Scan for the cell matching the given text and deliver its (X, Y) coordinate at center. 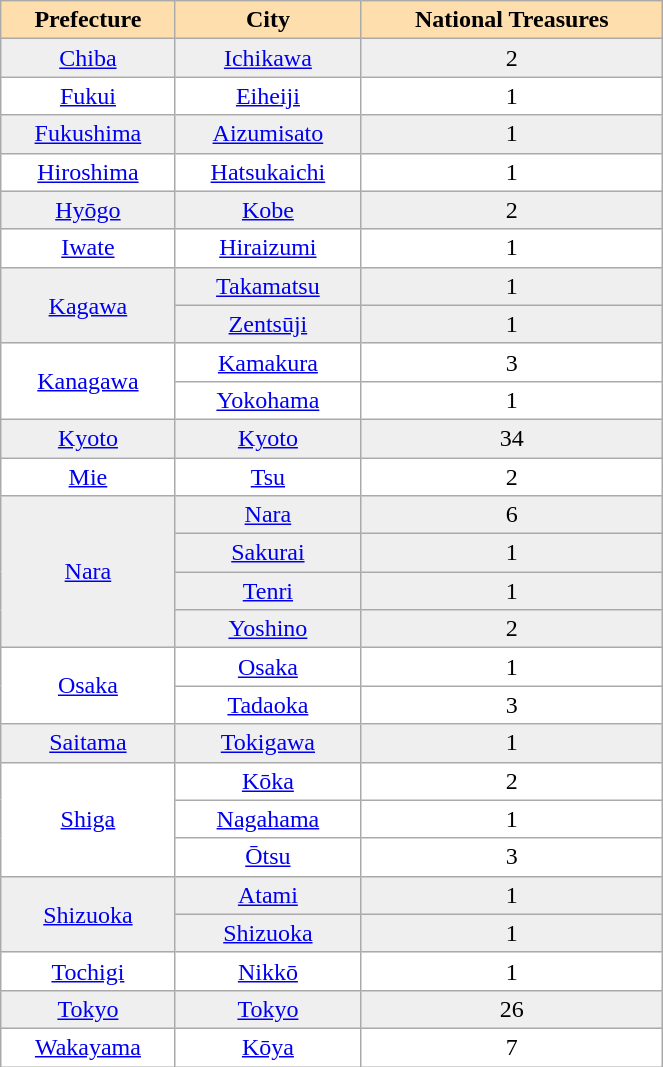
Wakayama (88, 1047)
Fukushima (88, 134)
Tochigi (88, 971)
Saitama (88, 743)
Mie (88, 477)
Chiba (88, 58)
Tenri (268, 591)
Hiroshima (88, 172)
Kobe (268, 210)
Ōtsu (268, 857)
Kagawa (88, 305)
Hyōgo (88, 210)
Fukui (88, 96)
Kamakura (268, 362)
Aizumisato (268, 134)
Iwate (88, 248)
Kōya (268, 1047)
Hiraizumi (268, 248)
26 (512, 1009)
Nagahama (268, 819)
City (268, 20)
Nikkō (268, 971)
34 (512, 438)
Tadaoka (268, 705)
Tsu (268, 477)
Sakurai (268, 553)
Takamatsu (268, 286)
Prefecture (88, 20)
Yokohama (268, 400)
Atami (268, 895)
Shiga (88, 819)
6 (512, 515)
Zentsūji (268, 324)
National Treasures (512, 20)
Eiheiji (268, 96)
Kōka (268, 781)
Yoshino (268, 629)
Kanagawa (88, 381)
Hatsukaichi (268, 172)
Ichikawa (268, 58)
Tokigawa (268, 743)
7 (512, 1047)
